Scan for the cell matching the given text and deliver its (X, Y) coordinate at center. 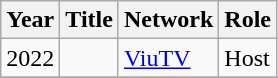
Network (168, 20)
2022 (30, 58)
Title (90, 20)
Role (248, 20)
Year (30, 20)
ViuTV (168, 58)
Host (248, 58)
